Scan for the cell matching the given text and deliver its [x, y] coordinate at center. 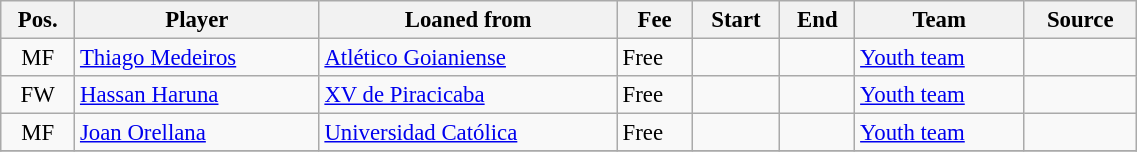
Team [940, 20]
Joan Orellana [197, 133]
Player [197, 20]
FW [38, 95]
End [818, 20]
Thiago Medeiros [197, 58]
Pos. [38, 20]
Universidad Católica [468, 133]
Atlético Goianiense [468, 58]
XV de Piracicaba [468, 95]
Hassan Haruna [197, 95]
Start [736, 20]
Source [1080, 20]
Loaned from [468, 20]
Fee [654, 20]
